Return the (x, y) coordinate for the center point of the cell that contains the specified text.  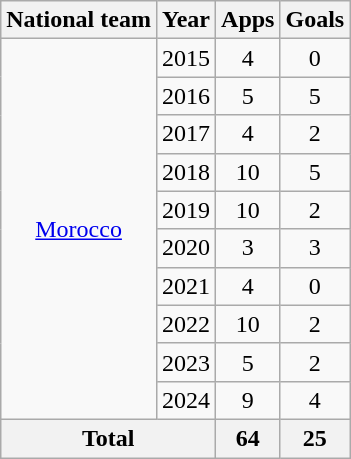
Morocco (79, 230)
9 (248, 400)
2015 (186, 58)
2023 (186, 362)
2016 (186, 96)
Year (186, 20)
2020 (186, 248)
2019 (186, 210)
2024 (186, 400)
Total (108, 438)
Goals (315, 20)
25 (315, 438)
2018 (186, 172)
2017 (186, 134)
National team (79, 20)
64 (248, 438)
Apps (248, 20)
2021 (186, 286)
2022 (186, 324)
